Find where the given text appears and provide that cell's center as (X, Y) coordinate. 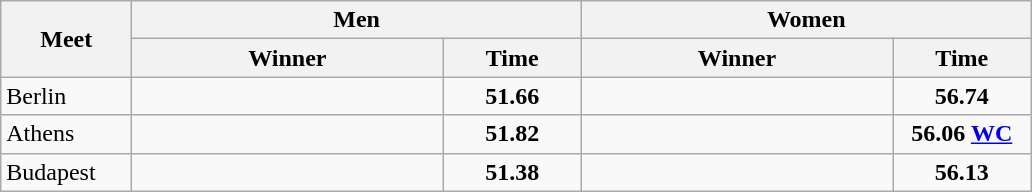
56.74 (962, 96)
51.82 (512, 134)
56.13 (962, 172)
Men (357, 20)
51.66 (512, 96)
Berlin (66, 96)
51.38 (512, 172)
56.06 WC (962, 134)
Meet (66, 39)
Athens (66, 134)
Women (806, 20)
Budapest (66, 172)
